Determine the [x, y] coordinate at the center of the cell enclosing the given text.  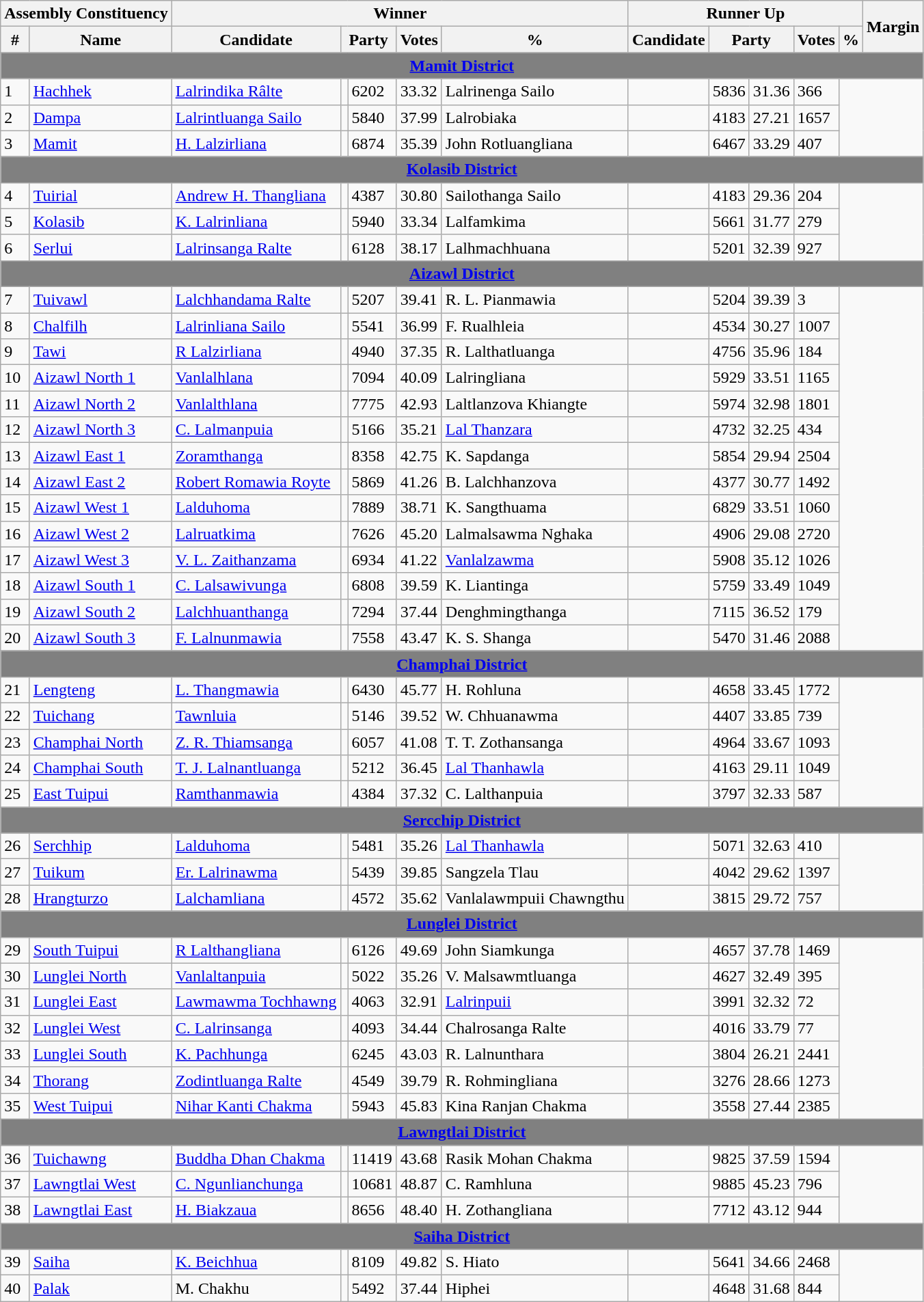
37 [15, 1184]
15 [15, 508]
Sercchip District [462, 820]
5204 [729, 299]
5940 [372, 221]
Assembly Constituency [86, 14]
12 [15, 430]
757 [816, 898]
6934 [372, 560]
Andrew H. Thangliana [256, 195]
Saiha [100, 1262]
5541 [372, 326]
33.49 [771, 586]
John Siamkunga [534, 950]
4093 [372, 1028]
32.91 [419, 1002]
39.79 [419, 1080]
1273 [816, 1080]
2504 [816, 456]
C. Lalmanpuia [256, 430]
4572 [372, 898]
28 [15, 898]
3991 [729, 1002]
41.22 [419, 560]
K. Beichhua [256, 1262]
31.77 [771, 221]
5146 [372, 716]
Tawi [100, 352]
4163 [729, 768]
R Lalthangliana [256, 950]
410 [816, 846]
4534 [729, 326]
4387 [372, 195]
944 [816, 1210]
8109 [372, 1262]
4732 [729, 430]
7889 [372, 508]
35.96 [771, 352]
45.77 [419, 690]
Lalringliana [534, 378]
5022 [372, 976]
40.09 [419, 378]
42.93 [419, 404]
8 [15, 326]
7558 [372, 638]
Lawngtlai East [100, 1210]
6430 [372, 690]
6874 [372, 144]
Lalchhandama Ralte [256, 299]
Lalrinenga Sailo [534, 92]
Serchhip [100, 846]
29.11 [771, 768]
40 [15, 1288]
K. Sapdanga [534, 456]
38.17 [419, 247]
R. L. Pianmawia [534, 299]
33.79 [771, 1028]
35.21 [419, 430]
434 [816, 430]
18 [15, 586]
Aizawl North 3 [100, 430]
39.52 [419, 716]
4756 [729, 352]
Lalchhuanthanga [256, 612]
Denghmingthanga [534, 612]
1594 [816, 1158]
7712 [729, 1210]
5661 [729, 221]
# [15, 40]
5166 [372, 430]
39.41 [419, 299]
9 [15, 352]
Chalrosanga Ralte [534, 1028]
31 [15, 1002]
6467 [729, 144]
4657 [729, 950]
5929 [729, 378]
32 [15, 1028]
Aizawl South 3 [100, 638]
25 [15, 794]
2385 [816, 1106]
4658 [729, 690]
Rasik Mohan Chakma [534, 1158]
H. Lalzirliana [256, 144]
1772 [816, 690]
Zoramthanga [256, 456]
1492 [816, 482]
4384 [372, 794]
Lawngtlai West [100, 1184]
8656 [372, 1210]
5071 [729, 846]
37.99 [419, 118]
5943 [372, 1106]
Margin [893, 27]
Champhai North [100, 742]
33.67 [771, 742]
72 [816, 1002]
32.98 [771, 404]
R. Lalthatluanga [534, 352]
John Rotluangliana [534, 144]
5641 [729, 1262]
R. Lalnunthara [534, 1054]
W. Chhuanawma [534, 716]
5908 [729, 560]
Aizawl West 2 [100, 534]
Lalrinliana Sailo [256, 326]
L. Thangmawia [256, 690]
39.59 [419, 586]
43.68 [419, 1158]
1801 [816, 404]
West Tuipui [100, 1106]
4648 [729, 1288]
Lunglei West [100, 1028]
11419 [372, 1158]
5854 [729, 456]
29.94 [771, 456]
Aizawl South 1 [100, 586]
33.34 [419, 221]
5481 [372, 846]
45.20 [419, 534]
30.80 [419, 195]
Aizawl East 2 [100, 482]
Lalrobiaka [534, 118]
1026 [816, 560]
27.21 [771, 118]
4016 [729, 1028]
4377 [729, 482]
23 [15, 742]
5207 [372, 299]
T. J. Lalnantluanga [256, 768]
C. Ramhluna [534, 1184]
5212 [372, 768]
7775 [372, 404]
Vanlalzawma [534, 560]
35.62 [419, 898]
C. Lalrinsanga [256, 1028]
42.75 [419, 456]
407 [816, 144]
Aizawl South 2 [100, 612]
5201 [729, 247]
37.78 [771, 950]
4940 [372, 352]
77 [816, 1028]
49.82 [419, 1262]
Kolasib District [462, 169]
K. S. Shanga [534, 638]
4627 [729, 976]
4407 [729, 716]
16 [15, 534]
Lawmawma Tochhawng [256, 1002]
H. Rohluna [534, 690]
35.39 [419, 144]
37.35 [419, 352]
26.21 [771, 1054]
4042 [729, 872]
T. T. Zothansanga [534, 742]
11 [15, 404]
Lawngtlai District [462, 1132]
3276 [729, 1080]
M. Chakhu [256, 1288]
H. Zothangliana [534, 1210]
Lalhmachhuana [534, 247]
V. Malsawmtluanga [534, 976]
36 [15, 1158]
C. Lalsawivunga [256, 586]
5836 [729, 92]
32.49 [771, 976]
Buddha Dhan Chakma [256, 1158]
34.44 [419, 1028]
Lengteng [100, 690]
1 [15, 92]
1397 [816, 872]
Aizawl West 1 [100, 508]
5439 [372, 872]
Aizawl North 2 [100, 404]
Lalmalsawma Nghaka [534, 534]
31.36 [771, 92]
279 [816, 221]
28.66 [771, 1080]
9885 [729, 1184]
K. Liantinga [534, 586]
21 [15, 690]
K. Sangthuama [534, 508]
Vanlalawmpuii Chawngthu [534, 898]
5840 [372, 118]
32.33 [771, 794]
43.47 [419, 638]
F. Lalnunmawia [256, 638]
30.77 [771, 482]
45.23 [771, 1184]
34 [15, 1080]
Lalrindika Râlte [256, 92]
Aizawl North 1 [100, 378]
41.26 [419, 482]
Lalrintluanga Sailo [256, 118]
Winner [400, 14]
V. L. Zaithanzama [256, 560]
Palak [100, 1288]
38 [15, 1210]
739 [816, 716]
Serlui [100, 247]
33 [15, 1054]
Lalfamkima [534, 221]
37.59 [771, 1158]
10681 [372, 1184]
1657 [816, 118]
5 [15, 221]
33.85 [771, 716]
10 [15, 378]
35.12 [771, 560]
13 [15, 456]
East Tuipui [100, 794]
Thorang [100, 1080]
30.27 [771, 326]
6 [15, 247]
7294 [372, 612]
Runner Up [745, 14]
Tuikum [100, 872]
1060 [816, 508]
Saiha District [462, 1236]
Lunglei North [100, 976]
19 [15, 612]
39 [15, 1262]
Lunglei District [462, 924]
6126 [372, 950]
184 [816, 352]
4964 [729, 742]
4906 [729, 534]
6245 [372, 1054]
F. Rualhleia [534, 326]
Sangzela Tlau [534, 872]
20 [15, 638]
Sailothanga Sailo [534, 195]
4 [15, 195]
1469 [816, 950]
5974 [729, 404]
395 [816, 976]
Nihar Kanti Chakma [256, 1106]
5869 [372, 482]
B. Lalchhanzova [534, 482]
Lalchamliana [256, 898]
31.46 [771, 638]
Mamit District [462, 66]
39.39 [771, 299]
39.85 [419, 872]
1093 [816, 742]
Hachhek [100, 92]
36.99 [419, 326]
48.40 [419, 1210]
49.69 [419, 950]
Vanlalhlana [256, 378]
3797 [729, 794]
35 [15, 1106]
29.72 [771, 898]
Lalruatkima [256, 534]
29.08 [771, 534]
Z. R. Thiamsanga [256, 742]
29.62 [771, 872]
6829 [729, 508]
9825 [729, 1158]
Er. Lalrinawma [256, 872]
32.32 [771, 1002]
33.29 [771, 144]
796 [816, 1184]
Dampa [100, 118]
Chalfilh [100, 326]
Ramthanmawia [256, 794]
Name [100, 40]
K. Lalrinliana [256, 221]
2468 [816, 1262]
37.32 [419, 794]
844 [816, 1288]
2720 [816, 534]
Lunglei East [100, 1002]
17 [15, 560]
Lalrinsanga Ralte [256, 247]
27.44 [771, 1106]
2088 [816, 638]
26 [15, 846]
2441 [816, 1054]
H. Biakzaua [256, 1210]
3804 [729, 1054]
Tuirial [100, 195]
32.63 [771, 846]
1165 [816, 378]
Kina Ranjan Chakma [534, 1106]
366 [816, 92]
Vanlalthlana [256, 404]
Mamit [100, 144]
48.87 [419, 1184]
Vanlaltanpuia [256, 976]
33.32 [419, 92]
6808 [372, 586]
Lal Thanzara [534, 430]
Champhai South [100, 768]
32.25 [771, 430]
7115 [729, 612]
32.39 [771, 247]
29.36 [771, 195]
Tuivawl [100, 299]
29 [15, 950]
Zodintluanga Ralte [256, 1080]
36.45 [419, 768]
Champhai District [462, 664]
38.71 [419, 508]
5470 [729, 638]
7 [15, 299]
6057 [372, 742]
Aizawl West 3 [100, 560]
K. Pachhunga [256, 1054]
South Tuipui [100, 950]
8358 [372, 456]
Aizawl District [462, 273]
Robert Romawia Royte [256, 482]
R. Rohmingliana [534, 1080]
3815 [729, 898]
5492 [372, 1288]
Hiphei [534, 1288]
4063 [372, 1002]
Tuichang [100, 716]
1007 [816, 326]
27 [15, 872]
Tawnluia [256, 716]
24 [15, 768]
36.52 [771, 612]
31.68 [771, 1288]
204 [816, 195]
R Lalzirliana [256, 352]
7094 [372, 378]
C. Ngunlianchunga [256, 1184]
43.03 [419, 1054]
43.12 [771, 1210]
179 [816, 612]
S. Hiato [534, 1262]
30 [15, 976]
7626 [372, 534]
41.08 [419, 742]
34.66 [771, 1262]
Lalrinpuii [534, 1002]
Kolasib [100, 221]
Lunglei South [100, 1054]
5759 [729, 586]
33.45 [771, 690]
45.83 [419, 1106]
6202 [372, 92]
927 [816, 247]
3558 [729, 1106]
4549 [372, 1080]
Hrangturzo [100, 898]
Tuichawng [100, 1158]
Laltlanzova Khiangte [534, 404]
Aizawl East 1 [100, 456]
22 [15, 716]
14 [15, 482]
C. Lalthanpuia [534, 794]
2 [15, 118]
587 [816, 794]
6128 [372, 247]
